Return (x, y) of the center of cell containing provided text 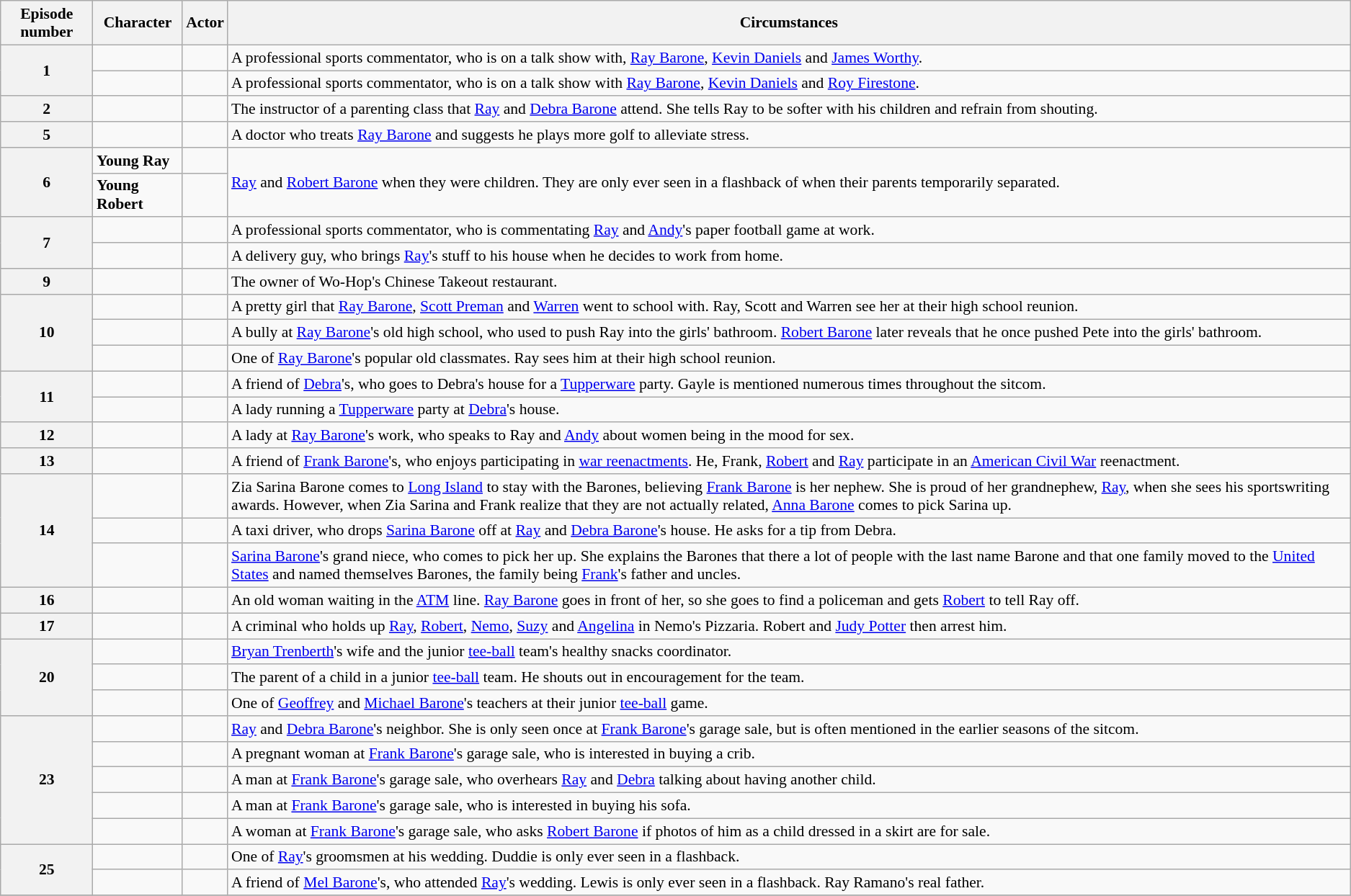
An old woman waiting in the ATM line. Ray Barone goes in front of her, so she goes to find a policeman and gets Robert to tell Ray off. (789, 601)
The parent of a child in a junior tee-ball team. He shouts out in encouragement for the team. (789, 678)
One of Geoffrey and Michael Barone's teachers at their junior tee-ball game. (789, 703)
One of Ray Barone's popular old classmates. Ray sees him at their high school reunion. (789, 359)
Young Robert (138, 194)
One of Ray's groomsmen at his wedding. Duddie is only ever seen in a flashback. (789, 857)
7 (47, 243)
A friend of Mel Barone's, who attended Ray's wedding. Lewis is only ever seen in a flashback. Ray Ramano's real father. (789, 883)
16 (47, 601)
10 (47, 333)
5 (47, 135)
23 (47, 780)
The instructor of a parenting class that Ray and Debra Barone attend. She tells Ray to be softer with his children and refrain from shouting. (789, 109)
A friend of Debra's, who goes to Debra's house for a Tupperware party. Gayle is mentioned numerous times throughout the sitcom. (789, 384)
9 (47, 282)
Ray and Debra Barone's neighbor. She is only seen once at Frank Barone's garage sale, but is often mentioned in the earlier seasons of the sitcom. (789, 729)
A pretty girl that Ray Barone, Scott Preman and Warren went to school with. Ray, Scott and Warren see her at their high school reunion. (789, 307)
Character (138, 23)
A lady running a Tupperware party at Debra's house. (789, 410)
25 (47, 870)
A doctor who treats Ray Barone and suggests he plays more golf to alleviate stress. (789, 135)
A lady at Ray Barone's work, who speaks to Ray and Andy about women being in the mood for sex. (789, 436)
A pregnant woman at Frank Barone's garage sale, who is interested in buying a crib. (789, 754)
A taxi driver, who drops Sarina Barone off at Ray and Debra Barone's house. He asks for a tip from Debra. (789, 531)
2 (47, 109)
20 (47, 677)
Circumstances (789, 23)
Episode number (47, 23)
The owner of Wo-Hop's Chinese Takeout restaurant. (789, 282)
17 (47, 626)
Ray and Robert Barone when they were children. They are only ever seen in a flashback of when their parents temporarily separated. (789, 183)
A professional sports commentator, who is on a talk show with Ray Barone, Kevin Daniels and Roy Firestone. (789, 84)
1 (47, 71)
A man at Frank Barone's garage sale, who is interested in buying his sofa. (789, 806)
A criminal who holds up Ray, Robert, Nemo, Suzy and Angelina in Nemo's Pizzaria. Robert and Judy Potter then arrest him. (789, 626)
A man at Frank Barone's garage sale, who overhears Ray and Debra talking about having another child. (789, 780)
12 (47, 436)
11 (47, 396)
6 (47, 183)
Young Ray (138, 161)
A friend of Frank Barone's, who enjoys participating in war reenactments. He, Frank, Robert and Ray participate in an American Civil War reenactment. (789, 461)
Actor (205, 23)
A professional sports commentator, who is commentating Ray and Andy's paper football game at work. (789, 230)
Bryan Trenberth's wife and the junior tee-ball team's healthy snacks coordinator. (789, 652)
14 (47, 531)
A professional sports commentator, who is on a talk show with, Ray Barone, Kevin Daniels and James Worthy. (789, 58)
A woman at Frank Barone's garage sale, who asks Robert Barone if photos of him as a child dressed in a skirt are for sale. (789, 831)
13 (47, 461)
A delivery guy, who brings Ray's stuff to his house when he decides to work from home. (789, 256)
